Identify which cell holds the provided text, then report its [X, Y] central coordinate. 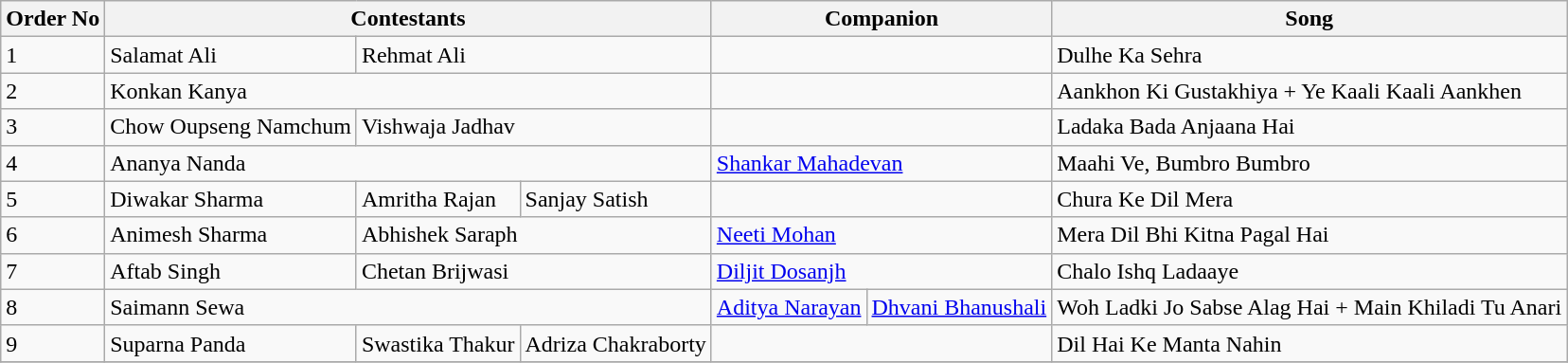
6 [53, 235]
9 [53, 343]
2 [53, 91]
Companion [881, 19]
Shankar Mahadevan [881, 163]
1 [53, 55]
Song [1310, 19]
Neeti Mohan [881, 235]
Chetan Brijwasi [534, 271]
4 [53, 163]
Dhvani Bhanushali [959, 307]
Chow Oupseng Namchum [231, 127]
Dil Hai Ke Manta Nahin [1310, 343]
7 [53, 271]
Rehmat Ali [534, 55]
5 [53, 199]
Diljit Dosanjh [881, 271]
Salamat Ali [231, 55]
Amritha Rajan [437, 199]
Diwakar Sharma [231, 199]
Woh Ladki Jo Sabse Alag Hai + Main Khiladi Tu Anari [1310, 307]
Suparna Panda [231, 343]
Contestants [409, 19]
Aankhon Ki Gustakhiya + Ye Kaali Kaali Aankhen [1310, 91]
Ananya Nanda [409, 163]
Aftab Singh [231, 271]
Chalo Ishq Ladaaye [1310, 271]
Abhishek Saraph [534, 235]
Saimann Sewa [409, 307]
Mera Dil Bhi Kitna Pagal Hai [1310, 235]
Adriza Chakraborty [615, 343]
Vishwaja Jadhav [534, 127]
Aditya Narayan [789, 307]
Ladaka Bada Anjaana Hai [1310, 127]
Sanjay Satish [615, 199]
Konkan Kanya [409, 91]
Swastika Thakur [437, 343]
Animesh Sharma [231, 235]
Order No [53, 19]
3 [53, 127]
Chura Ke Dil Mera [1310, 199]
8 [53, 307]
Dulhe Ka Sehra [1310, 55]
Maahi Ve, Bumbro Bumbro [1310, 163]
